Search for the cell housing the specified text and yield its (X, Y) center coordinate. 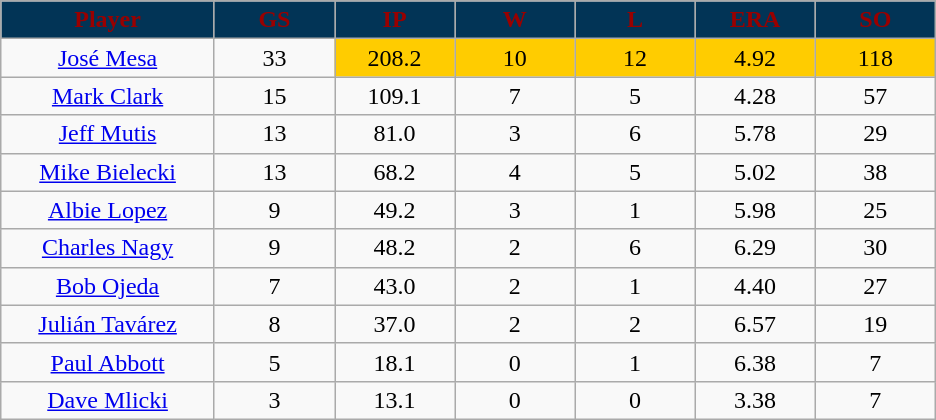
6.38 (755, 362)
5.98 (755, 210)
43.0 (395, 286)
208.2 (395, 58)
Bob Ojeda (108, 286)
5.02 (755, 172)
Dave Mlicki (108, 400)
33 (274, 58)
68.2 (395, 172)
48.2 (395, 248)
4 (515, 172)
8 (274, 324)
Albie Lopez (108, 210)
4.40 (755, 286)
27 (875, 286)
25 (875, 210)
3.38 (755, 400)
49.2 (395, 210)
13.1 (395, 400)
ERA (755, 20)
4.28 (755, 96)
10 (515, 58)
Mike Bielecki (108, 172)
37.0 (395, 324)
Player (108, 20)
15 (274, 96)
5.78 (755, 134)
81.0 (395, 134)
6.57 (755, 324)
118 (875, 58)
L (635, 20)
Mark Clark (108, 96)
109.1 (395, 96)
Jeff Mutis (108, 134)
Charles Nagy (108, 248)
19 (875, 324)
4.92 (755, 58)
José Mesa (108, 58)
18.1 (395, 362)
6.29 (755, 248)
12 (635, 58)
30 (875, 248)
Julián Tavárez (108, 324)
W (515, 20)
Paul Abbott (108, 362)
29 (875, 134)
SO (875, 20)
IP (395, 20)
57 (875, 96)
38 (875, 172)
GS (274, 20)
